Detect which cell encompasses the target text, then output its [X, Y] center coordinate. 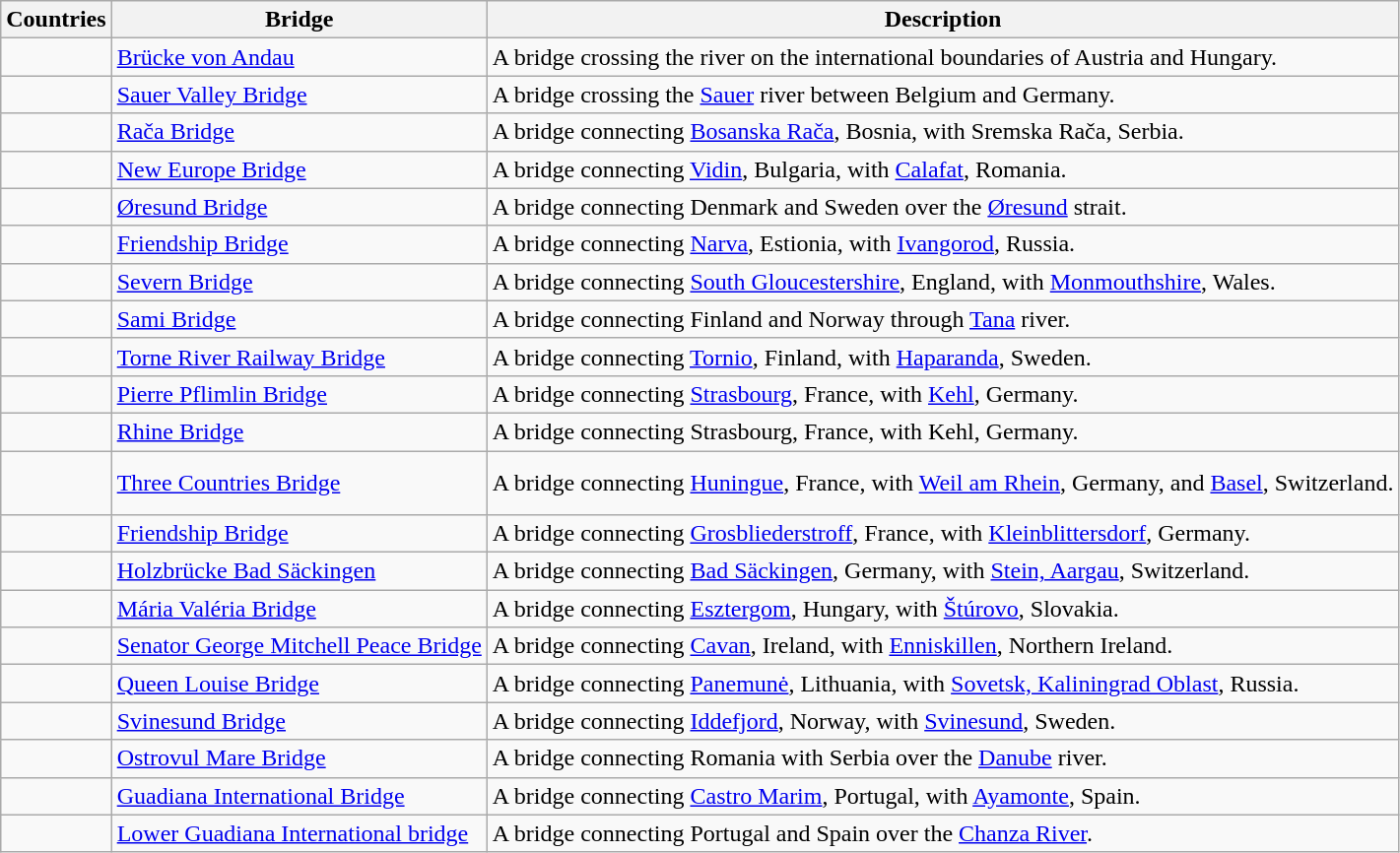
Sami Bridge [300, 319]
A bridge connecting Narva, Estionia, with Ivangorod, Russia. [943, 244]
A bridge crossing the Sauer river between Belgium and Germany. [943, 95]
Øresund Bridge [300, 207]
A bridge connecting Finland and Norway through Tana river. [943, 319]
Guadiana International Bridge [300, 796]
A bridge connecting Esztergom, Hungary, with Štúrovo, Slovakia. [943, 609]
A bridge connecting Denmark and Sweden over the Øresund strait. [943, 207]
A bridge connecting Portugal and Spain over the Chanza River. [943, 833]
Queen Louise Bridge [300, 684]
Three Countries Bridge [300, 483]
Severn Bridge [300, 282]
A bridge crossing the river on the international boundaries of Austria and Hungary. [943, 57]
Pierre Pflimlin Bridge [300, 394]
Rača Bridge [300, 132]
Rhine Bridge [300, 431]
A bridge connecting Huningue, France, with Weil am Rhein, Germany, and Basel, Switzerland. [943, 483]
Holzbrücke Bad Säckingen [300, 571]
Torne River Railway Bridge [300, 357]
A bridge connecting Bosanska Rača, Bosnia, with Sremska Rača, Serbia. [943, 132]
A bridge connecting South Gloucestershire, England, with Monmouthshire, Wales. [943, 282]
Sauer Valley Bridge [300, 95]
A bridge connecting Panemunė, Lithuania, with Sovetsk, Kaliningrad Oblast, Russia. [943, 684]
Bridge [300, 20]
A bridge connecting Bad Säckingen, Germany, with Stein, Aargau, Switzerland. [943, 571]
A bridge connecting Vidin, Bulgaria, with Calafat, Romania. [943, 169]
Description [943, 20]
Mária Valéria Bridge [300, 609]
A bridge connecting Cavan, Ireland, with Enniskillen, Northern Ireland. [943, 646]
Lower Guadiana International bridge [300, 833]
Senator George Mitchell Peace Bridge [300, 646]
Ostrovul Mare Bridge [300, 758]
A bridge connecting Grosbliederstroff, France, with Kleinblittersdorf, Germany. [943, 534]
Brücke von Andau [300, 57]
A bridge connecting Romania with Serbia over the Danube river. [943, 758]
A bridge connecting Iddefjord, Norway, with Svinesund, Sweden. [943, 721]
Countries [56, 20]
A bridge connecting Tornio, Finland, with Haparanda, Sweden. [943, 357]
New Europe Bridge [300, 169]
A bridge connecting Castro Marim, Portugal, with Ayamonte, Spain. [943, 796]
Svinesund Bridge [300, 721]
